Output the (x, y) coordinate of the center of the cell containing the given text.  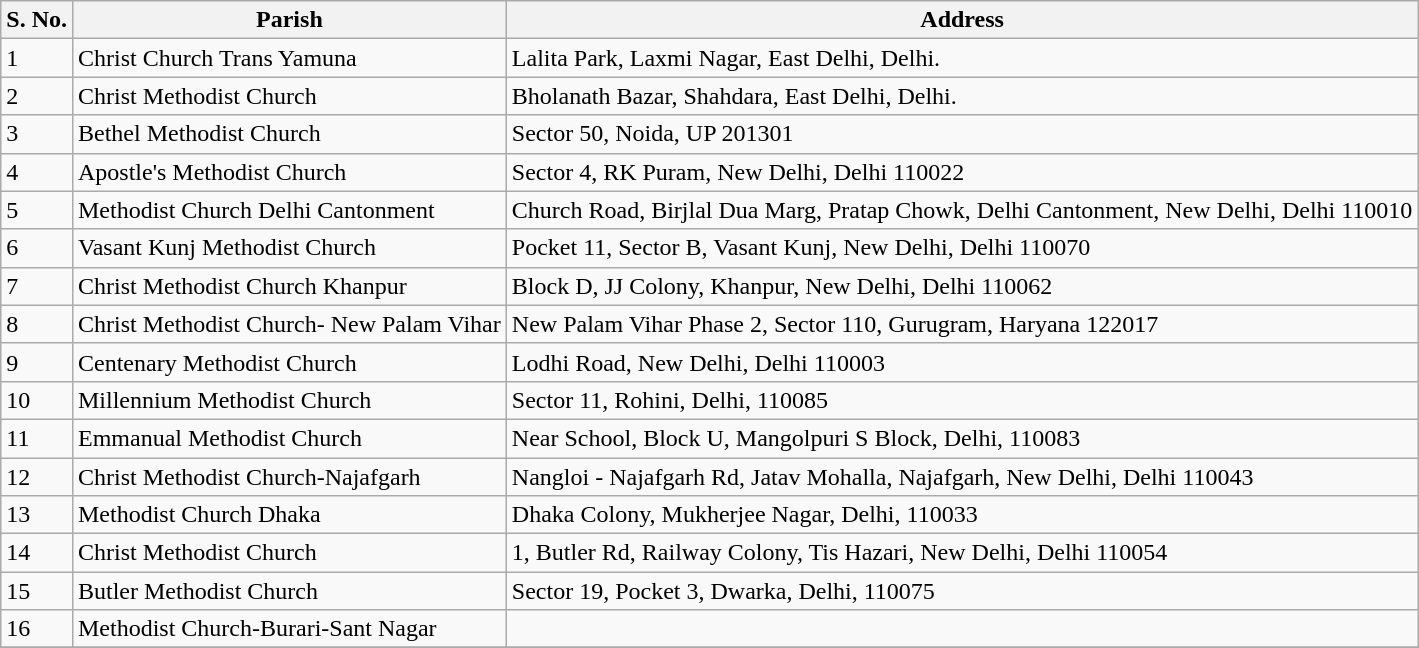
Lalita Park, Laxmi Nagar, East Delhi, Delhi. (962, 58)
1 (37, 58)
Christ Church Trans Yamuna (289, 58)
Methodist Church-Burari-Sant Nagar (289, 629)
11 (37, 438)
Butler Methodist Church (289, 591)
Bholanath Bazar, Shahdara, East Delhi, Delhi. (962, 96)
New Palam Vihar Phase 2, Sector 110, Gurugram, Haryana 122017 (962, 324)
13 (37, 515)
Near School, Block U, Mangolpuri S Block, Delhi, 110083 (962, 438)
10 (37, 400)
Christ Methodist Church Khanpur (289, 286)
Bethel Methodist Church (289, 134)
Methodist Church Delhi Cantonment (289, 210)
8 (37, 324)
3 (37, 134)
9 (37, 362)
Lodhi Road, New Delhi, Delhi 110003 (962, 362)
4 (37, 172)
Nangloi - Najafgarh Rd, Jatav Mohalla, Najafgarh, New Delhi, Delhi 110043 (962, 477)
Emmanual Methodist Church (289, 438)
Millennium Methodist Church (289, 400)
16 (37, 629)
1, Butler Rd, Railway Colony, Tis Hazari, New Delhi, Delhi 110054 (962, 553)
7 (37, 286)
15 (37, 591)
Apostle's Methodist Church (289, 172)
Parish (289, 20)
Sector 50, Noida, UP 201301 (962, 134)
Sector 19, Pocket 3, Dwarka, Delhi, 110075 (962, 591)
12 (37, 477)
Christ Methodist Church-Najafgarh (289, 477)
14 (37, 553)
Methodist Church Dhaka (289, 515)
Church Road, Birjlal Dua Marg, Pratap Chowk, Delhi Cantonment, New Delhi, Delhi 110010 (962, 210)
Sector 11, Rohini, Delhi, 110085 (962, 400)
Block D, JJ Colony, Khanpur, New Delhi, Delhi 110062 (962, 286)
Vasant Kunj Methodist Church (289, 248)
Pocket 11, Sector B, Vasant Kunj, New Delhi, Delhi 110070 (962, 248)
Address (962, 20)
5 (37, 210)
Christ Methodist Church- New Palam Vihar (289, 324)
2 (37, 96)
6 (37, 248)
S. No. (37, 20)
Dhaka Colony, Mukherjee Nagar, Delhi, 110033 (962, 515)
Centenary Methodist Church (289, 362)
Sector 4, RK Puram, New Delhi, Delhi 110022 (962, 172)
